For the text-containing cell, return its midpoint in (X, Y) coordinate format. 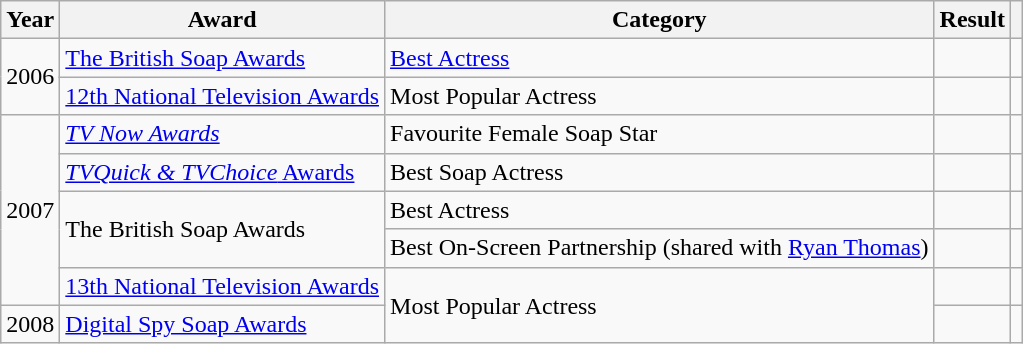
TV Now Awards (222, 134)
Result (972, 20)
2008 (30, 324)
Category (660, 20)
2006 (30, 77)
Year (30, 20)
Award (222, 20)
2007 (30, 210)
Favourite Female Soap Star (660, 134)
TVQuick & TVChoice Awards (222, 172)
12th National Television Awards (222, 96)
Best Soap Actress (660, 172)
13th National Television Awards (222, 286)
Best On-Screen Partnership (shared with Ryan Thomas) (660, 248)
Digital Spy Soap Awards (222, 324)
